Return (x, y) of the center of cell containing provided text 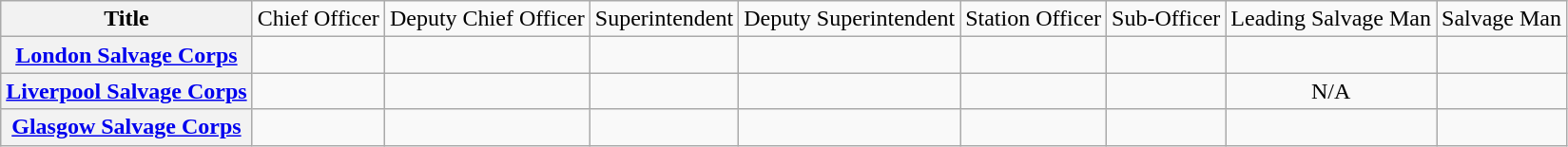
Deputy Superintendent (850, 19)
Chief Officer (318, 19)
N/A (1331, 91)
Title (126, 19)
Liverpool Salvage Corps (126, 91)
Station Officer (1034, 19)
London Salvage Corps (126, 55)
Salvage Man (1500, 19)
Leading Salvage Man (1331, 19)
Sub-Officer (1166, 19)
Superintendent (664, 19)
Deputy Chief Officer (487, 19)
Glasgow Salvage Corps (126, 127)
